Determine the [X, Y] coordinate at the center of the cell enclosing the given text.  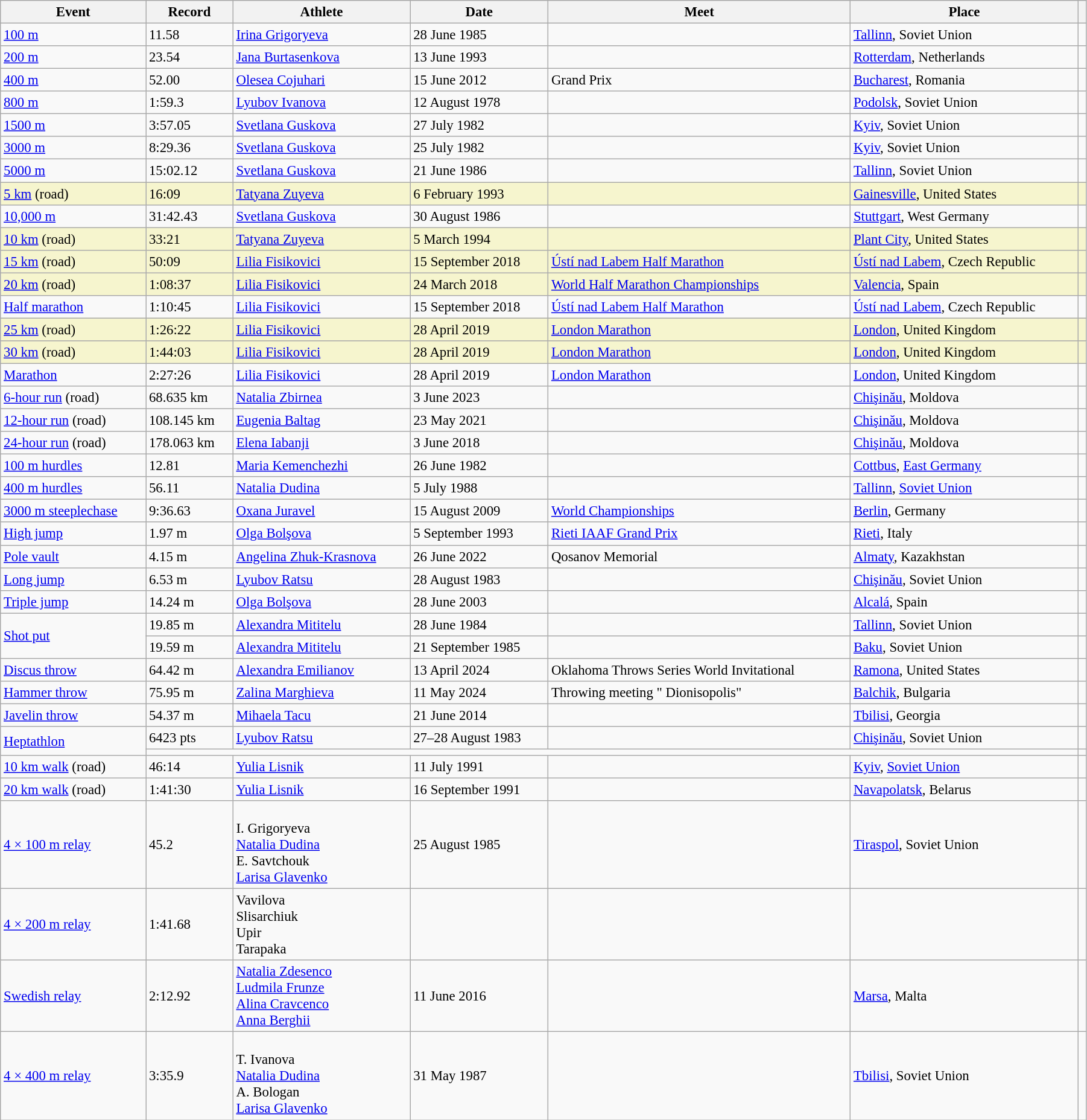
1:41:30 [189, 790]
Date [479, 12]
75.95 m [189, 693]
45.2 [189, 845]
2:27:26 [189, 375]
5000 m [74, 171]
Hammer throw [74, 693]
800 m [74, 103]
25 km (road) [74, 329]
Navapolatsk, Belarus [965, 790]
400 m [74, 80]
Ramona, United States [965, 670]
2:12.92 [189, 997]
Record [189, 12]
Rotterdam, Netherlands [965, 57]
Meet [700, 12]
52.00 [189, 80]
27–28 August 1983 [479, 738]
Event [74, 12]
Tiraspol, Soviet Union [965, 845]
16:09 [189, 194]
3000 m steeplechase [74, 511]
Cottbus, East Germany [965, 466]
178.063 km [189, 443]
20 km walk (road) [74, 790]
30 August 1986 [479, 216]
24 March 2018 [479, 284]
Almaty, Kazakhstan [965, 556]
15:02.12 [189, 171]
Natalia Zbirnea [322, 398]
Irina Grigoryeva [322, 35]
28 June 1985 [479, 35]
Place [965, 12]
Alexandra Emilianov [322, 670]
Triple jump [74, 602]
1:26:22 [189, 329]
25 July 1982 [479, 148]
Eugenia Baltag [322, 421]
23.54 [189, 57]
Swedish relay [74, 997]
Qosanov Memorial [700, 556]
Athlete [322, 12]
1:41.68 [189, 924]
4 × 200 m relay [74, 924]
100 m hurdles [74, 466]
Podolsk, Soviet Union [965, 103]
19.85 m [189, 625]
68.635 km [189, 398]
12-hour run (road) [74, 421]
Heptathlon [74, 741]
11 July 1991 [479, 767]
27 July 1982 [479, 126]
12 August 1978 [479, 103]
50:09 [189, 261]
Marathon [74, 375]
Oxana Juravel [322, 511]
1:08:37 [189, 284]
Grand Prix [700, 80]
21 June 1986 [479, 171]
108.145 km [189, 421]
Rieti IAAF Grand Prix [700, 534]
4.15 m [189, 556]
19.59 m [189, 647]
4 × 400 m relay [74, 1076]
Shot put [74, 636]
30 km (road) [74, 352]
VavilovaSlisarchiukUpirTarapaka [322, 924]
Tbilisi, Georgia [965, 715]
Rieti, Italy [965, 534]
Stuttgart, West Germany [965, 216]
Baku, Soviet Union [965, 647]
400 m hurdles [74, 488]
Natalia ZdesencoLudmila FrunzeAlina CravcencoAnna Berghii [322, 997]
Olesea Cojuhari [322, 80]
5 March 1994 [479, 239]
21 June 2014 [479, 715]
1500 m [74, 126]
Discus throw [74, 670]
33:21 [189, 239]
26 June 1982 [479, 466]
Maria Kemenchezhi [322, 466]
64.42 m [189, 670]
25 August 1985 [479, 845]
Mihaela Tacu [322, 715]
3 June 2023 [479, 398]
Javelin throw [74, 715]
31:42.43 [189, 216]
Angelina Zhuk-Krasnova [322, 556]
High jump [74, 534]
5 km (road) [74, 194]
31 May 1987 [479, 1076]
Long jump [74, 579]
6423 pts [189, 738]
3 June 2018 [479, 443]
World Championships [700, 511]
Plant City, United States [965, 239]
5 September 1993 [479, 534]
Lyubov Ivanova [322, 103]
5 July 1988 [479, 488]
Half marathon [74, 307]
21 September 1985 [479, 647]
46:14 [189, 767]
Alcalá, Spain [965, 602]
4 × 100 m relay [74, 845]
Valencia, Spain [965, 284]
3000 m [74, 148]
3:57.05 [189, 126]
28 June 2003 [479, 602]
10 km (road) [74, 239]
Throwing meeting " Dionisopolis" [700, 693]
15 June 2012 [479, 80]
13 June 1993 [479, 57]
Berlin, Germany [965, 511]
1:10:45 [189, 307]
World Half Marathon Championships [700, 284]
200 m [74, 57]
100 m [74, 35]
13 April 2024 [479, 670]
20 km (road) [74, 284]
6.53 m [189, 579]
11.58 [189, 35]
10,000 m [74, 216]
Balchik, Bulgaria [965, 693]
56.11 [189, 488]
I. GrigoryevaNatalia DudinaE. SavtchoukLarisa Glavenko [322, 845]
1:59.3 [189, 103]
28 June 1984 [479, 625]
T. IvanovaNatalia DudinaA. BologanLarisa Glavenko [322, 1076]
Zalina Marghieva [322, 693]
15 km (road) [74, 261]
Oklahoma Throws Series World Invitational [700, 670]
16 September 1991 [479, 790]
26 June 2022 [479, 556]
Bucharest, Romania [965, 80]
54.37 m [189, 715]
14.24 m [189, 602]
15 August 2009 [479, 511]
10 km walk (road) [74, 767]
1.97 m [189, 534]
6 February 1993 [479, 194]
11 June 2016 [479, 997]
Jana Burtasenkova [322, 57]
Pole vault [74, 556]
Tbilisi, Soviet Union [965, 1076]
Natalia Dudina [322, 488]
11 May 2024 [479, 693]
8:29.36 [189, 148]
9:36.63 [189, 511]
23 May 2021 [479, 421]
6-hour run (road) [74, 398]
Marsa, Malta [965, 997]
Gainesville, United States [965, 194]
Elena Iabanji [322, 443]
3:35.9 [189, 1076]
12.81 [189, 466]
24-hour run (road) [74, 443]
28 August 1983 [479, 579]
1:44:03 [189, 352]
